Determine the (x, y) coordinate at the center of the cell enclosing the given text.  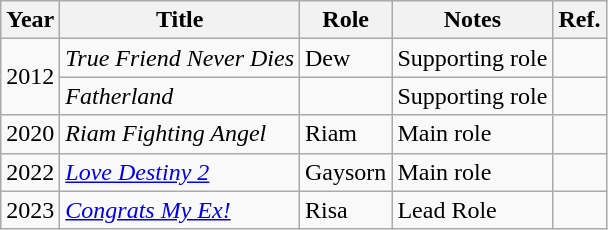
Riam (346, 134)
2020 (30, 134)
Riam Fighting Angel (180, 134)
2023 (30, 210)
Congrats My Ex! (180, 210)
Risa (346, 210)
2022 (30, 172)
Title (180, 20)
Role (346, 20)
2012 (30, 77)
Lead Role (472, 210)
Fatherland (180, 96)
True Friend Never Dies (180, 58)
Notes (472, 20)
Year (30, 20)
Love Destiny 2 (180, 172)
Ref. (580, 20)
Gaysorn (346, 172)
Dew (346, 58)
